Locate the cell with the specified text and output its [x, y] center coordinate. 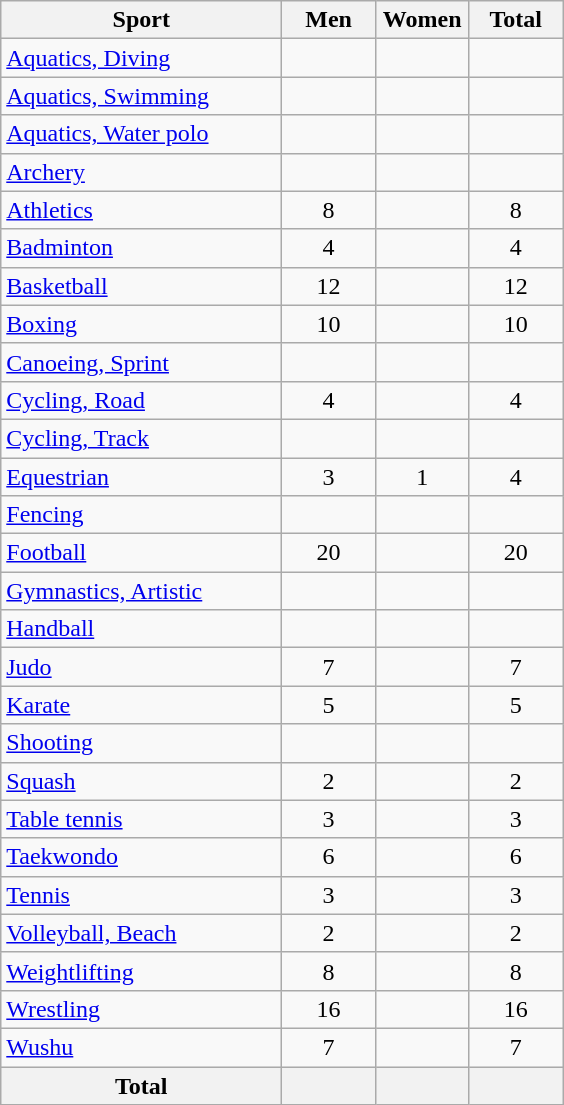
Weightlifting [142, 971]
Cycling, Track [142, 438]
Wushu [142, 1047]
Athletics [142, 210]
Wrestling [142, 1009]
Squash [142, 781]
Karate [142, 705]
Shooting [142, 743]
Women [422, 20]
Table tennis [142, 819]
Canoeing, Sprint [142, 362]
Cycling, Road [142, 400]
Fencing [142, 515]
Sport [142, 20]
Judo [142, 667]
Boxing [142, 324]
Volleyball, Beach [142, 933]
Men [329, 20]
Taekwondo [142, 857]
Gymnastics, Artistic [142, 591]
Tennis [142, 895]
Handball [142, 629]
Aquatics, Diving [142, 58]
Football [142, 553]
1 [422, 477]
Badminton [142, 248]
Aquatics, Water polo [142, 134]
Archery [142, 172]
Aquatics, Swimming [142, 96]
Equestrian [142, 477]
Basketball [142, 286]
